Provide the (x, y) coordinate of the cell's center where the given text is located.  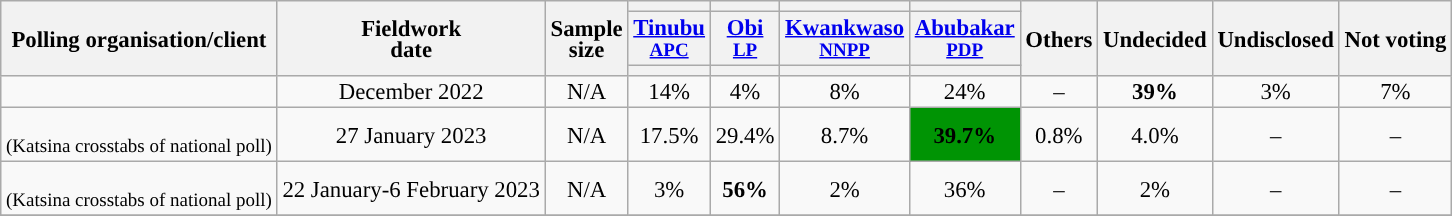
Others (1059, 38)
36% (964, 189)
Polling organisation/client (139, 38)
4% (744, 92)
56% (744, 189)
7% (1395, 92)
22 January-6 February 2023 (411, 189)
0.8% (1059, 135)
29.4% (744, 135)
Samplesize (586, 38)
8% (845, 92)
4.0% (1155, 135)
AbubakarPDP (964, 39)
17.5% (669, 135)
KwankwasoNNPP (845, 39)
24% (964, 92)
Fieldworkdate (411, 38)
Undecided (1155, 38)
39% (1155, 92)
27 January 2023 (411, 135)
ObiLP (744, 39)
TinubuAPC (669, 39)
December 2022 (411, 92)
Not voting (1395, 38)
39.7% (964, 135)
8.7% (845, 135)
14% (669, 92)
Undisclosed (1276, 38)
